Capture the cell that displays the provided text and extract its [X, Y] central coordinate. 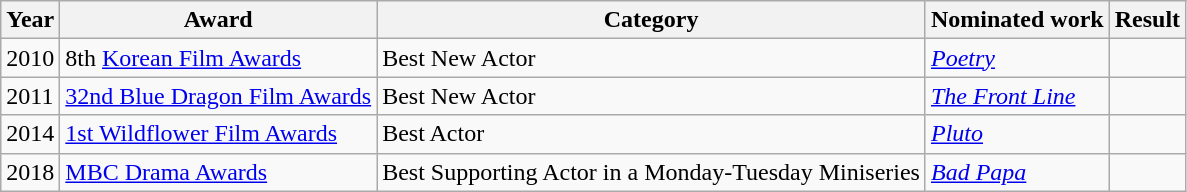
1st Wildflower Film Awards [218, 134]
Award [218, 20]
Year [30, 20]
Result [1147, 20]
8th Korean Film Awards [218, 58]
Category [652, 20]
2014 [30, 134]
Best Supporting Actor in a Monday-Tuesday Miniseries [652, 172]
2011 [30, 96]
2010 [30, 58]
Nominated work [1017, 20]
Bad Papa [1017, 172]
32nd Blue Dragon Film Awards [218, 96]
2018 [30, 172]
The Front Line [1017, 96]
MBC Drama Awards [218, 172]
Best Actor [652, 134]
Pluto [1017, 134]
Poetry [1017, 58]
